Return the [X, Y] coordinate for the center point of the cell that contains the specified text.  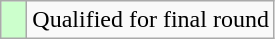
Qualified for final round [151, 20]
